Output the [x, y] coordinate of the center of the cell containing the given text.  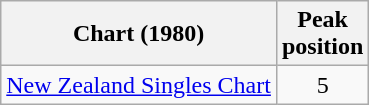
Chart (1980) [139, 34]
5 [322, 85]
Peakposition [322, 34]
New Zealand Singles Chart [139, 85]
